Search for the cell housing the specified text and yield its (x, y) center coordinate. 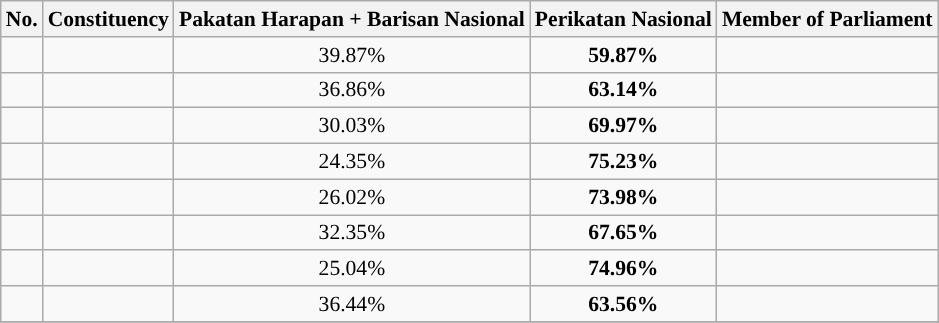
63.14% (624, 90)
74.96% (624, 269)
26.02% (352, 197)
30.03% (352, 126)
24.35% (352, 162)
75.23% (624, 162)
32.35% (352, 233)
Pakatan Harapan + Barisan Nasional (352, 19)
Member of Parliament (828, 19)
67.65% (624, 233)
36.44% (352, 304)
Constituency (108, 19)
Perikatan Nasional (624, 19)
63.56% (624, 304)
36.86% (352, 90)
59.87% (624, 55)
25.04% (352, 269)
73.98% (624, 197)
39.87% (352, 55)
69.97% (624, 126)
No. (22, 19)
